Extract the (X, Y) coordinate from the center of the cell holding the provided text.  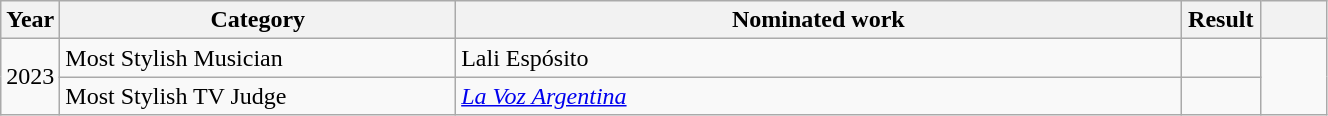
Result (1221, 20)
Most Stylish Musician (258, 58)
Most Stylish TV Judge (258, 96)
Nominated work (818, 20)
Lali Espósito (818, 58)
2023 (30, 77)
Category (258, 20)
Year (30, 20)
La Voz Argentina (818, 96)
